Return (x, y) of the center of cell containing provided text 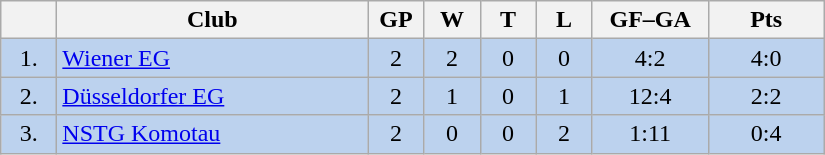
4:0 (766, 58)
GF–GA (650, 20)
L (564, 20)
W (452, 20)
NSTG Komotau (212, 134)
1. (29, 58)
Club (212, 20)
12:4 (650, 96)
Düsseldorfer EG (212, 96)
T (508, 20)
GP (396, 20)
4:2 (650, 58)
Wiener EG (212, 58)
2:2 (766, 96)
3. (29, 134)
1:11 (650, 134)
0:4 (766, 134)
2. (29, 96)
Pts (766, 20)
